For the text-containing cell, return its midpoint in [X, Y] coordinate format. 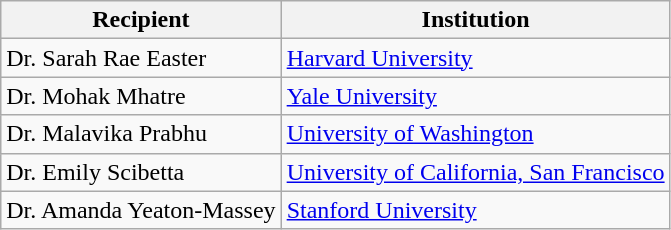
Dr. Sarah Rae Easter [141, 58]
Stanford University [476, 210]
Recipient [141, 20]
Dr. Malavika Prabhu [141, 134]
Dr. Emily Scibetta [141, 172]
Institution [476, 20]
Harvard University [476, 58]
University of California, San Francisco [476, 172]
Dr. Mohak Mhatre [141, 96]
University of Washington [476, 134]
Dr. Amanda Yeaton-Massey [141, 210]
Yale University [476, 96]
